Detect which cell encompasses the target text, then output its [x, y] center coordinate. 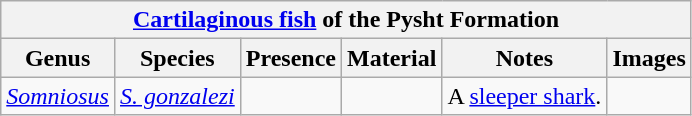
A sleeper shark. [524, 96]
Material [391, 58]
Notes [524, 58]
Images [649, 58]
Cartilaginous fish of the Pysht Formation [346, 20]
Somniosus [58, 96]
Presence [290, 58]
S. gonzalezi [177, 96]
Genus [58, 58]
Species [177, 58]
